Output the [X, Y] coordinate of the center of the cell containing the given text.  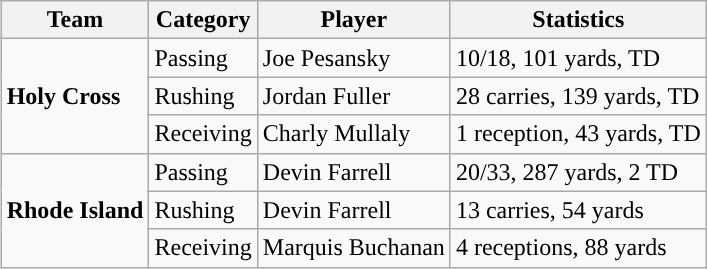
20/33, 287 yards, 2 TD [578, 172]
10/18, 101 yards, TD [578, 58]
Marquis Buchanan [354, 248]
Category [203, 20]
Jordan Fuller [354, 96]
28 carries, 139 yards, TD [578, 96]
13 carries, 54 yards [578, 210]
Holy Cross [75, 96]
Rhode Island [75, 210]
1 reception, 43 yards, TD [578, 134]
Statistics [578, 20]
Team [75, 20]
Player [354, 20]
Charly Mullaly [354, 134]
4 receptions, 88 yards [578, 248]
Joe Pesansky [354, 58]
